From the cell containing the given text, extract its center point as [X, Y] coordinate. 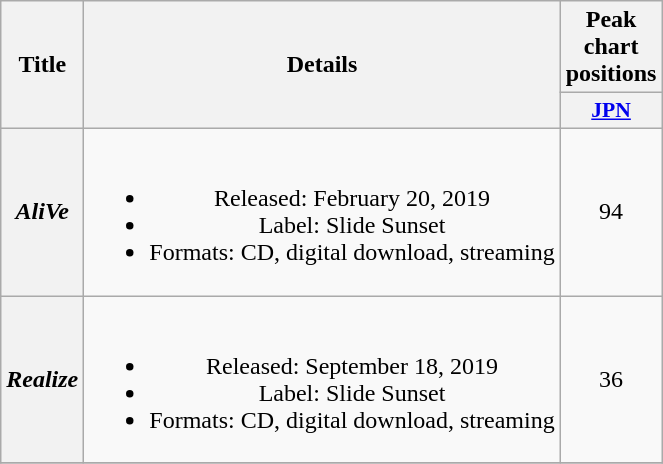
JPN [611, 111]
Title [42, 65]
Released: February 20, 2019Label: Slide SunsetFormats: CD, digital download, streaming [322, 212]
Realize [42, 380]
Released: September 18, 2019Label: Slide SunsetFormats: CD, digital download, streaming [322, 380]
AliVe [42, 212]
94 [611, 212]
36 [611, 380]
Peak chartpositions [611, 47]
Details [322, 65]
